From the cell containing the given text, extract its center point as (x, y) coordinate. 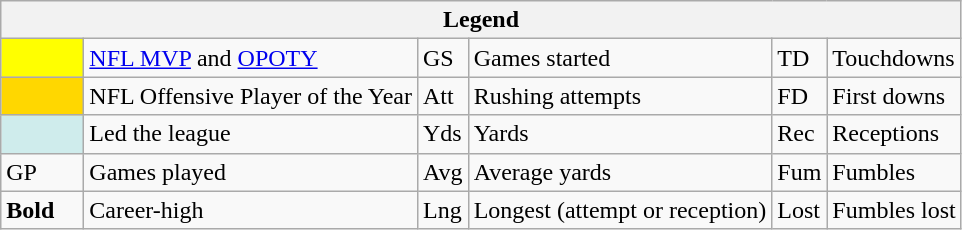
Average yards (620, 172)
Legend (481, 20)
Led the league (251, 134)
Avg (442, 172)
GS (442, 58)
Career-high (251, 210)
Rec (800, 134)
Yds (442, 134)
Bold (42, 210)
Fumbles lost (894, 210)
Lng (442, 210)
Fumbles (894, 172)
First downs (894, 96)
Games played (251, 172)
Receptions (894, 134)
Touchdowns (894, 58)
Rushing attempts (620, 96)
FD (800, 96)
TD (800, 58)
Fum (800, 172)
Yards (620, 134)
NFL MVP and OPOTY (251, 58)
NFL Offensive Player of the Year (251, 96)
GP (42, 172)
Longest (attempt or reception) (620, 210)
Att (442, 96)
Games started (620, 58)
Lost (800, 210)
